Return the (x, y) coordinate for the center point of the cell that contains the specified text.  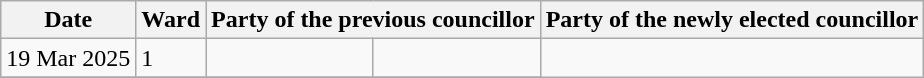
19 Mar 2025 (68, 58)
Party of the newly elected councillor (732, 20)
Party of the previous councillor (374, 20)
1 (171, 58)
Ward (171, 20)
Date (68, 20)
